From the cell containing the given text, extract its center point as [X, Y] coordinate. 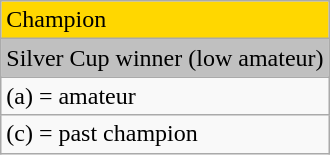
Champion [165, 20]
(a) = amateur [165, 96]
(c) = past champion [165, 134]
Silver Cup winner (low amateur) [165, 58]
